Determine the (X, Y) coordinate at the center of the cell enclosing the given text.  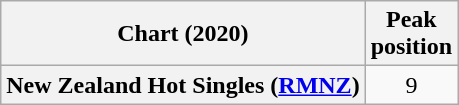
Peakposition (411, 34)
New Zealand Hot Singles (RMNZ) (183, 85)
9 (411, 85)
Chart (2020) (183, 34)
